Determine the (x, y) coordinate at the center of the cell enclosing the given text.  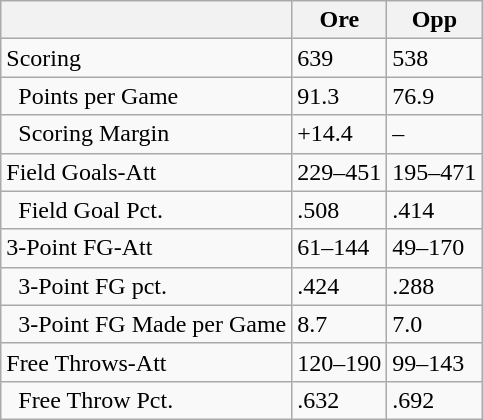
Field Goal Pct. (146, 210)
Ore (340, 20)
Field Goals-Att (146, 172)
76.9 (434, 96)
.414 (434, 210)
8.7 (340, 324)
Opp (434, 20)
Free Throws-Att (146, 362)
+14.4 (340, 134)
91.3 (340, 96)
120–190 (340, 362)
.632 (340, 400)
7.0 (434, 324)
.424 (340, 286)
639 (340, 58)
– (434, 134)
3-Point FG pct. (146, 286)
Free Throw Pct. (146, 400)
.692 (434, 400)
229–451 (340, 172)
Scoring Margin (146, 134)
Points per Game (146, 96)
195–471 (434, 172)
.508 (340, 210)
61–144 (340, 248)
.288 (434, 286)
3-Point FG-Att (146, 248)
49–170 (434, 248)
Scoring (146, 58)
538 (434, 58)
99–143 (434, 362)
3-Point FG Made per Game (146, 324)
